Identify which cell holds the provided text, then report its (X, Y) central coordinate. 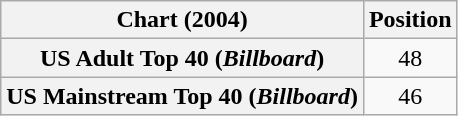
Position (410, 20)
US Mainstream Top 40 (Billboard) (182, 96)
48 (410, 58)
US Adult Top 40 (Billboard) (182, 58)
46 (410, 96)
Chart (2004) (182, 20)
